For the text-containing cell, return its midpoint in (x, y) coordinate format. 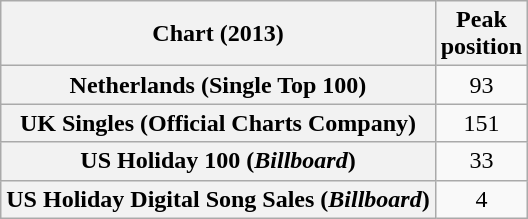
US Holiday 100 (Billboard) (218, 161)
4 (481, 199)
33 (481, 161)
UK Singles (Official Charts Company) (218, 123)
US Holiday Digital Song Sales (Billboard) (218, 199)
Peakposition (481, 34)
93 (481, 85)
Chart (2013) (218, 34)
151 (481, 123)
Netherlands (Single Top 100) (218, 85)
